Determine the [X, Y] coordinate at the center of the cell enclosing the given text.  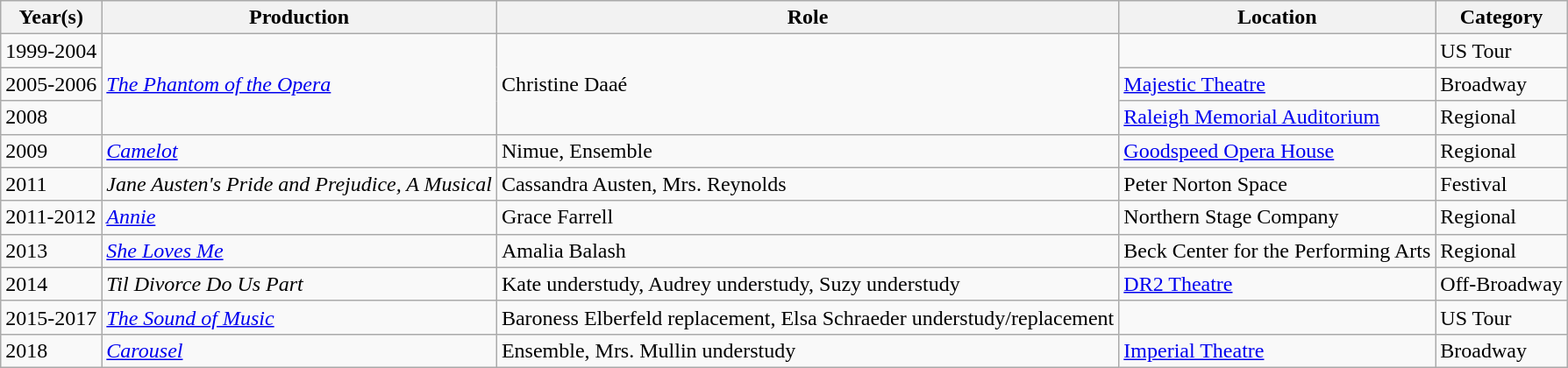
Baroness Elberfeld replacement, Elsa Schraeder understudy/replacement [807, 317]
Christine Daaé [807, 84]
Amalia Balash [807, 251]
Kate understudy, Audrey understudy, Suzy understudy [807, 284]
Grace Farrell [807, 217]
The Sound of Music [300, 317]
DR2 Theatre [1277, 284]
Annie [300, 217]
Peter Norton Space [1277, 184]
She Loves Me [300, 251]
Cassandra Austen, Mrs. Reynolds [807, 184]
2008 [51, 117]
2009 [51, 151]
2011-2012 [51, 217]
Jane Austen's Pride and Prejudice, A Musical [300, 184]
Carousel [300, 350]
2013 [51, 251]
Year(s) [51, 18]
1999-2004 [51, 51]
Off-Broadway [1501, 284]
Festival [1501, 184]
2005-2006 [51, 84]
Category [1501, 18]
Raleigh Memorial Auditorium [1277, 117]
Role [807, 18]
2011 [51, 184]
2015-2017 [51, 317]
Majestic Theatre [1277, 84]
Production [300, 18]
Ensemble, Mrs. Mullin understudy [807, 350]
Northern Stage Company [1277, 217]
Til Divorce Do Us Part [300, 284]
Imperial Theatre [1277, 350]
Camelot [300, 151]
Beck Center for the Performing Arts [1277, 251]
The Phantom of the Opera [300, 84]
Goodspeed Opera House [1277, 151]
2014 [51, 284]
Nimue, Ensemble [807, 151]
2018 [51, 350]
Location [1277, 18]
